Search for the cell housing the specified text and yield its [x, y] center coordinate. 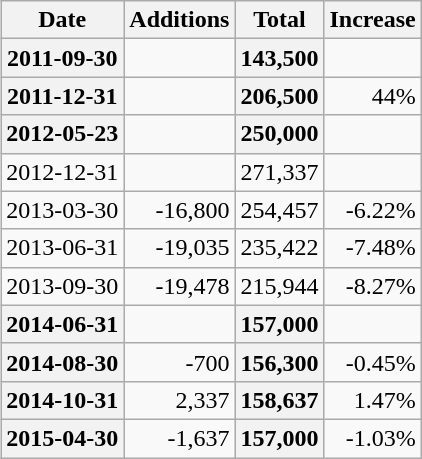
215,944 [280, 286]
44% [372, 96]
-1.03% [372, 438]
Additions [180, 20]
271,337 [280, 172]
158,637 [280, 400]
2015-04-30 [62, 438]
2014-10-31 [62, 400]
235,422 [280, 248]
-7.48% [372, 248]
206,500 [280, 96]
-1,637 [180, 438]
2011-12-31 [62, 96]
2013-09-30 [62, 286]
Date [62, 20]
254,457 [280, 210]
-16,800 [180, 210]
-6.22% [372, 210]
143,500 [280, 58]
-19,035 [180, 248]
-8.27% [372, 286]
2012-05-23 [62, 134]
2011-09-30 [62, 58]
2014-06-31 [62, 324]
2013-06-31 [62, 248]
Total [280, 20]
-19,478 [180, 286]
Increase [372, 20]
2012-12-31 [62, 172]
-700 [180, 362]
250,000 [280, 134]
1.47% [372, 400]
-0.45% [372, 362]
156,300 [280, 362]
2,337 [180, 400]
2013-03-30 [62, 210]
2014-08-30 [62, 362]
